Return (X, Y) of the center of cell containing provided text 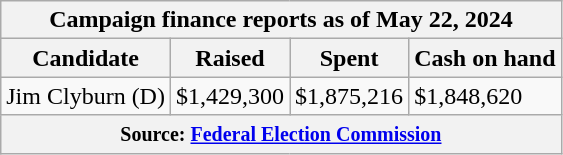
Source: Federal Election Commission (281, 134)
$1,429,300 (230, 96)
Candidate (86, 58)
Campaign finance reports as of May 22, 2024 (281, 20)
Raised (230, 58)
Cash on hand (485, 58)
Jim Clyburn (D) (86, 96)
Spent (350, 58)
$1,848,620 (485, 96)
$1,875,216 (350, 96)
